Scan for the cell matching the given text and deliver its (X, Y) coordinate at center. 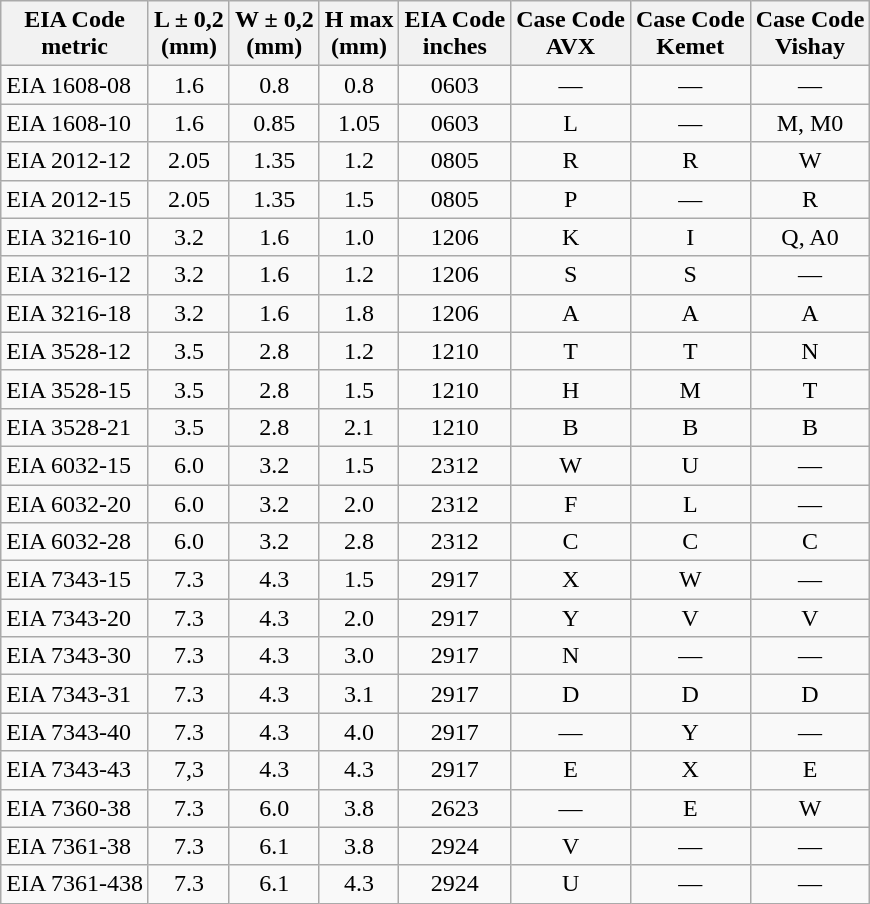
4.0 (359, 732)
EIA 3528-12 (75, 351)
EIA 3528-21 (75, 427)
EIA 6032-15 (75, 465)
EIA 7343-40 (75, 732)
7,3 (188, 770)
2.1 (359, 427)
EIA 1608-10 (75, 123)
F (571, 503)
EIA 6032-20 (75, 503)
Case Code Vishay (810, 34)
M (690, 389)
EIA 3216-12 (75, 275)
EIA 2012-15 (75, 199)
0.85 (274, 123)
H max(mm) (359, 34)
EIA 7343-30 (75, 656)
EIA 3216-18 (75, 313)
EIA 7343-15 (75, 580)
EIA 7343-20 (75, 618)
I (690, 237)
EIA 1608-08 (75, 85)
EIA Code metric (75, 34)
EIA 7360-38 (75, 808)
EIA 3216-10 (75, 237)
EIA 3528-15 (75, 389)
EIA 6032-28 (75, 542)
1.05 (359, 123)
3.1 (359, 694)
EIA 2012-12 (75, 161)
EIA 7343-31 (75, 694)
K (571, 237)
P (571, 199)
EIA Codeinches (455, 34)
1.8 (359, 313)
3.0 (359, 656)
L ± 0,2(mm) (188, 34)
EIA 7361-38 (75, 846)
Case Code AVX (571, 34)
1.0 (359, 237)
EIA 7361-438 (75, 884)
EIA 7343-43 (75, 770)
2623 (455, 808)
Q, A0 (810, 237)
W ± 0,2(mm) (274, 34)
M, M0 (810, 123)
H (571, 389)
Case Code Kemet (690, 34)
